Return the (X, Y) coordinate for the center point of the cell that contains the specified text.  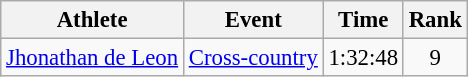
Athlete (92, 20)
1:32:48 (363, 58)
Cross-country (253, 58)
Event (253, 20)
Jhonathan de Leon (92, 58)
Time (363, 20)
9 (435, 58)
Rank (435, 20)
